Detect which cell encompasses the target text, then output its (x, y) center coordinate. 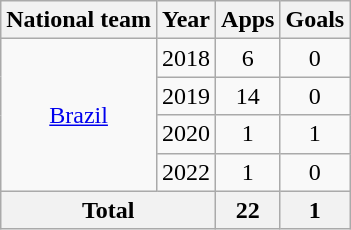
2019 (186, 96)
Brazil (79, 115)
6 (248, 58)
2022 (186, 172)
Goals (315, 20)
14 (248, 96)
Apps (248, 20)
Year (186, 20)
2018 (186, 58)
2020 (186, 134)
National team (79, 20)
22 (248, 210)
Total (108, 210)
